Identify which cell holds the provided text, then report its (X, Y) central coordinate. 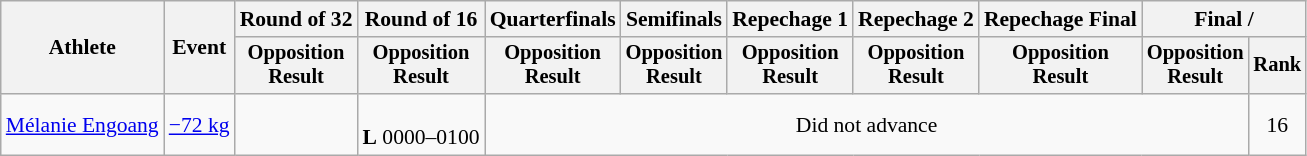
Repechage 2 (916, 19)
Repechage 1 (790, 19)
Rank (1277, 66)
16 (1277, 124)
Round of 16 (420, 19)
Final / (1224, 19)
Quarterfinals (553, 19)
Athlete (82, 48)
Round of 32 (296, 19)
Mélanie Engoang (82, 124)
−72 kg (200, 124)
Repechage Final (1060, 19)
Event (200, 48)
Semifinals (674, 19)
L 0000–0100 (420, 124)
Did not advance (867, 124)
